Return the (x, y) coordinate for the center point of the cell that contains the specified text.  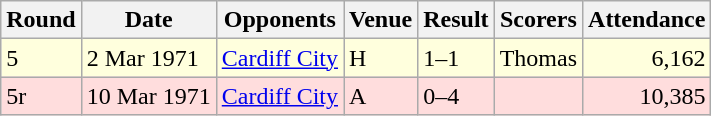
Result (456, 20)
A (381, 96)
6,162 (647, 58)
Attendance (647, 20)
5 (41, 58)
1–1 (456, 58)
Thomas (538, 58)
H (381, 58)
0–4 (456, 96)
Opponents (280, 20)
Round (41, 20)
5r (41, 96)
10,385 (647, 96)
Venue (381, 20)
2 Mar 1971 (148, 58)
Date (148, 20)
10 Mar 1971 (148, 96)
Scorers (538, 20)
